Find where the given text appears and provide that cell's center as [X, Y] coordinate. 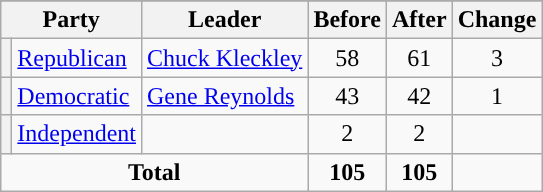
Leader [224, 20]
Party [72, 20]
Total [154, 172]
1 [497, 96]
Gene Reynolds [224, 96]
Republican [77, 58]
Before [348, 20]
Democratic [77, 96]
Independent [77, 134]
Change [497, 20]
43 [348, 96]
58 [348, 58]
3 [497, 58]
42 [419, 96]
61 [419, 58]
Chuck Kleckley [224, 58]
After [419, 20]
